For the text-containing cell, return its midpoint in (x, y) coordinate format. 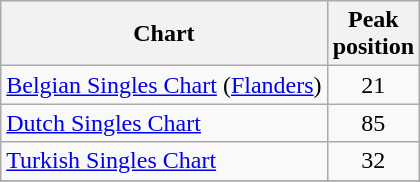
Peakposition (373, 34)
Chart (164, 34)
Belgian Singles Chart (Flanders) (164, 85)
21 (373, 85)
Dutch Singles Chart (164, 123)
85 (373, 123)
Turkish Singles Chart (164, 161)
32 (373, 161)
